Return the (x, y) coordinate for the center point of the cell that contains the specified text.  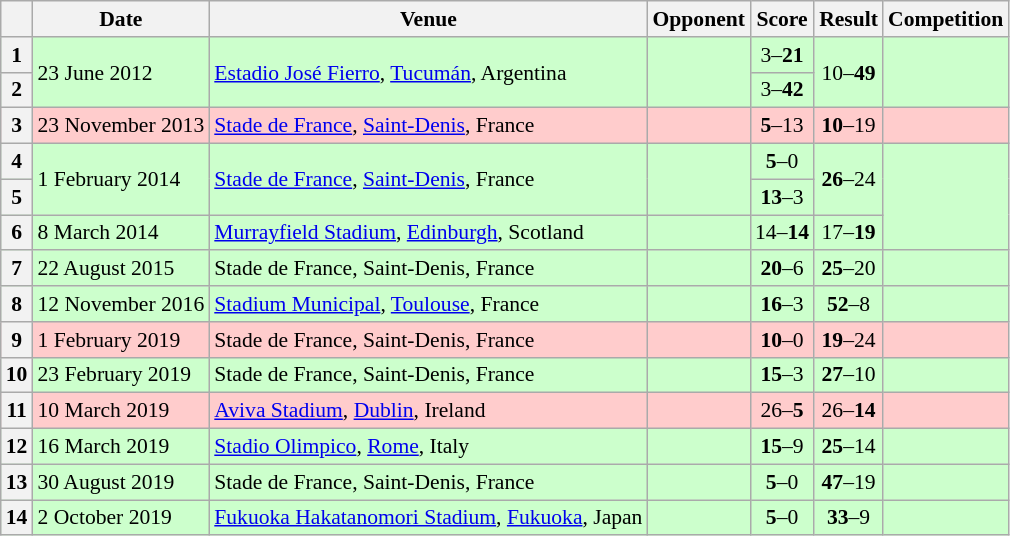
3–21 (782, 55)
13 (17, 482)
23 February 2019 (120, 375)
10 March 2019 (120, 411)
33–9 (848, 518)
27–10 (848, 375)
Venue (428, 19)
Aviva Stadium, Dublin, Ireland (428, 411)
25–20 (848, 269)
Score (782, 19)
20–6 (782, 269)
23 November 2013 (120, 126)
Stadio Olimpico, Rome, Italy (428, 447)
17–19 (848, 233)
19–24 (848, 340)
1 February 2014 (120, 180)
2 (17, 90)
13–3 (782, 197)
10–0 (782, 340)
23 June 2012 (120, 72)
14–14 (782, 233)
3–42 (782, 90)
6 (17, 233)
26–5 (782, 411)
2 October 2019 (120, 518)
10–19 (848, 126)
10–49 (848, 72)
15–3 (782, 375)
30 August 2019 (120, 482)
Fukuoka Hakatanomori Stadium, Fukuoka, Japan (428, 518)
4 (17, 162)
10 (17, 375)
16 March 2019 (120, 447)
1 (17, 55)
Estadio José Fierro, Tucumán, Argentina (428, 72)
9 (17, 340)
5 (17, 197)
8 March 2014 (120, 233)
12 (17, 447)
25–14 (848, 447)
47–19 (848, 482)
Stadium Municipal, Toulouse, France (428, 304)
15–9 (782, 447)
16–3 (782, 304)
8 (17, 304)
Murrayfield Stadium, Edinburgh, Scotland (428, 233)
12 November 2016 (120, 304)
3 (17, 126)
14 (17, 518)
22 August 2015 (120, 269)
Date (120, 19)
52–8 (848, 304)
Opponent (698, 19)
5–13 (782, 126)
1 February 2019 (120, 340)
11 (17, 411)
7 (17, 269)
26–24 (848, 180)
Competition (946, 19)
26–14 (848, 411)
Result (848, 19)
